Return the [X, Y] coordinate for the center point of the cell that contains the specified text.  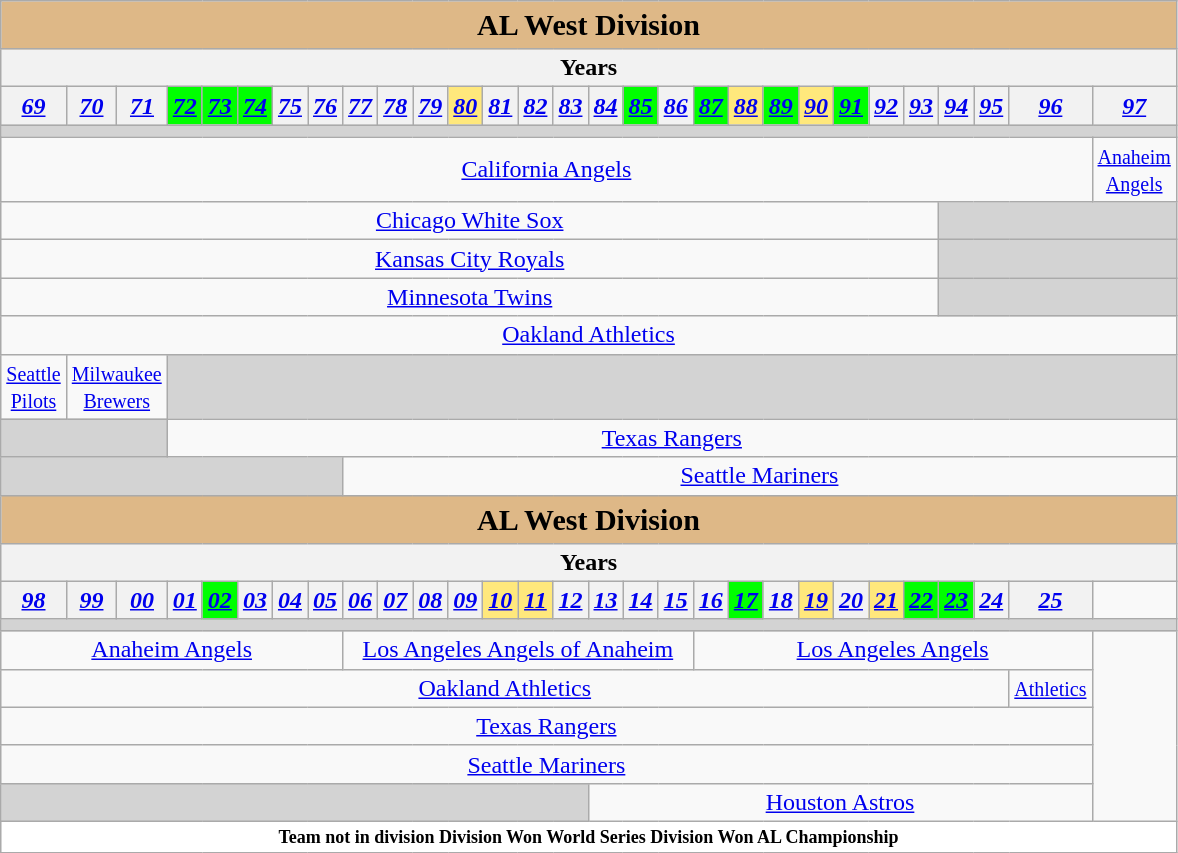
Minnesota Twins [470, 297]
AnaheimAngels [1134, 170]
96 [1050, 106]
97 [1134, 106]
Kansas City Royals [470, 259]
93 [922, 106]
Los Angeles Angels of Anaheim [518, 650]
22 [922, 600]
86 [676, 106]
01 [184, 600]
87 [710, 106]
06 [360, 600]
69 [34, 106]
20 [850, 600]
13 [606, 600]
73 [220, 106]
77 [360, 106]
MilwaukeeBrewers [116, 386]
11 [536, 600]
92 [886, 106]
89 [780, 106]
82 [536, 106]
Chicago White Sox [470, 221]
74 [254, 106]
98 [34, 600]
91 [850, 106]
02 [220, 600]
72 [184, 106]
76 [326, 106]
SeattlePilots [34, 386]
24 [992, 600]
12 [570, 600]
09 [466, 600]
78 [396, 106]
79 [430, 106]
80 [466, 106]
Los Angeles Angels [892, 650]
00 [142, 600]
03 [254, 600]
Athletics [1050, 688]
81 [500, 106]
85 [640, 106]
84 [606, 106]
Anaheim Angels [172, 650]
70 [92, 106]
21 [886, 600]
71 [142, 106]
99 [92, 600]
18 [780, 600]
83 [570, 106]
17 [746, 600]
Team not in division Division Won World Series Division Won AL Championship [589, 836]
04 [290, 600]
19 [816, 600]
88 [746, 106]
75 [290, 106]
16 [710, 600]
95 [992, 106]
07 [396, 600]
California Angels [546, 170]
14 [640, 600]
23 [956, 600]
08 [430, 600]
10 [500, 600]
90 [816, 106]
25 [1050, 600]
15 [676, 600]
94 [956, 106]
05 [326, 600]
Houston Astros [840, 802]
